Return [X, Y] of the center of cell containing provided text 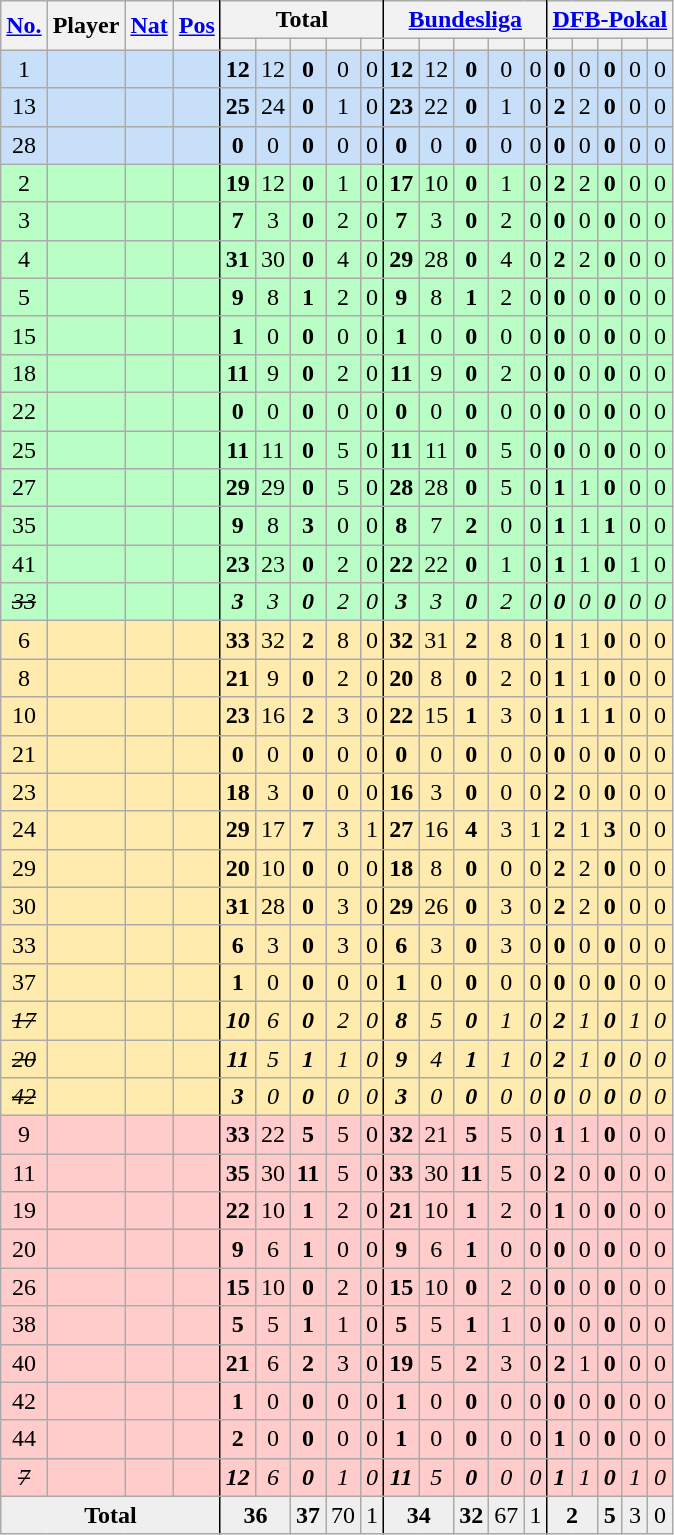
Bundesliga [466, 20]
13 [24, 107]
Player [86, 26]
40 [24, 1363]
DFB-Pokal [610, 20]
41 [24, 564]
70 [344, 1515]
38 [24, 1325]
34 [419, 1515]
Nat [149, 26]
36 [255, 1515]
67 [506, 1515]
Pos [196, 26]
No. [24, 26]
44 [24, 1439]
